Find where the given text appears and provide that cell's center as (x, y) coordinate. 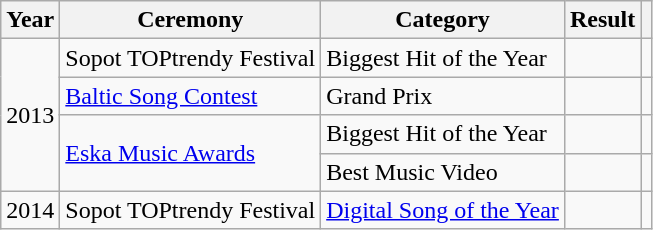
Baltic Song Contest (190, 96)
Year (30, 20)
Digital Song of the Year (443, 210)
2014 (30, 210)
2013 (30, 115)
Eska Music Awards (190, 153)
Best Music Video (443, 172)
Category (443, 20)
Result (602, 20)
Grand Prix (443, 96)
Ceremony (190, 20)
